Return the [x, y] coordinate for the center point of the cell that contains the specified text.  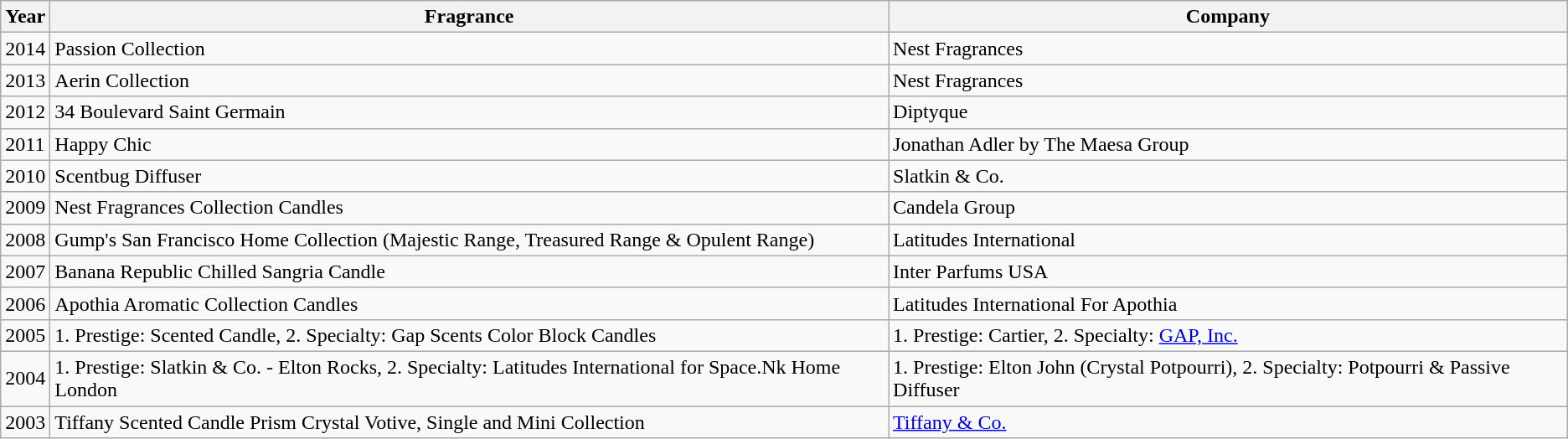
Slatkin & Co. [1228, 176]
2008 [25, 240]
Diptyque [1228, 112]
2012 [25, 112]
2006 [25, 303]
Latitudes International For Apothia [1228, 303]
Apothia Aromatic Collection Candles [469, 303]
2003 [25, 421]
Nest Fragrances Collection Candles [469, 208]
2011 [25, 144]
1. Prestige: Slatkin & Co. - Elton Rocks, 2. Specialty: Latitudes International for Space.Nk Home London [469, 379]
Aerin Collection [469, 80]
2010 [25, 176]
Company [1228, 17]
2013 [25, 80]
Gump's San Francisco Home Collection (Majestic Range, Treasured Range & Opulent Range) [469, 240]
1. Prestige: Elton John (Crystal Potpourri), 2. Specialty: Potpourri & Passive Diffuser [1228, 379]
Happy Chic [469, 144]
1. Prestige: Scented Candle, 2. Specialty: Gap Scents Color Block Candles [469, 335]
Tiffany Scented Candle Prism Crystal Votive, Single and Mini Collection [469, 421]
Banana Republic Chilled Sangria Candle [469, 271]
Scentbug Diffuser [469, 176]
Jonathan Adler by The Maesa Group [1228, 144]
2004 [25, 379]
Latitudes International [1228, 240]
Year [25, 17]
Candela Group [1228, 208]
1. Prestige: Cartier, 2. Specialty: GAP, Inc. [1228, 335]
2014 [25, 49]
Tiffany & Co. [1228, 421]
Fragrance [469, 17]
2007 [25, 271]
34 Boulevard Saint Germain [469, 112]
Passion Collection [469, 49]
2009 [25, 208]
2005 [25, 335]
Inter Parfums USA [1228, 271]
